Locate the cell with the specified text and output its [X, Y] center coordinate. 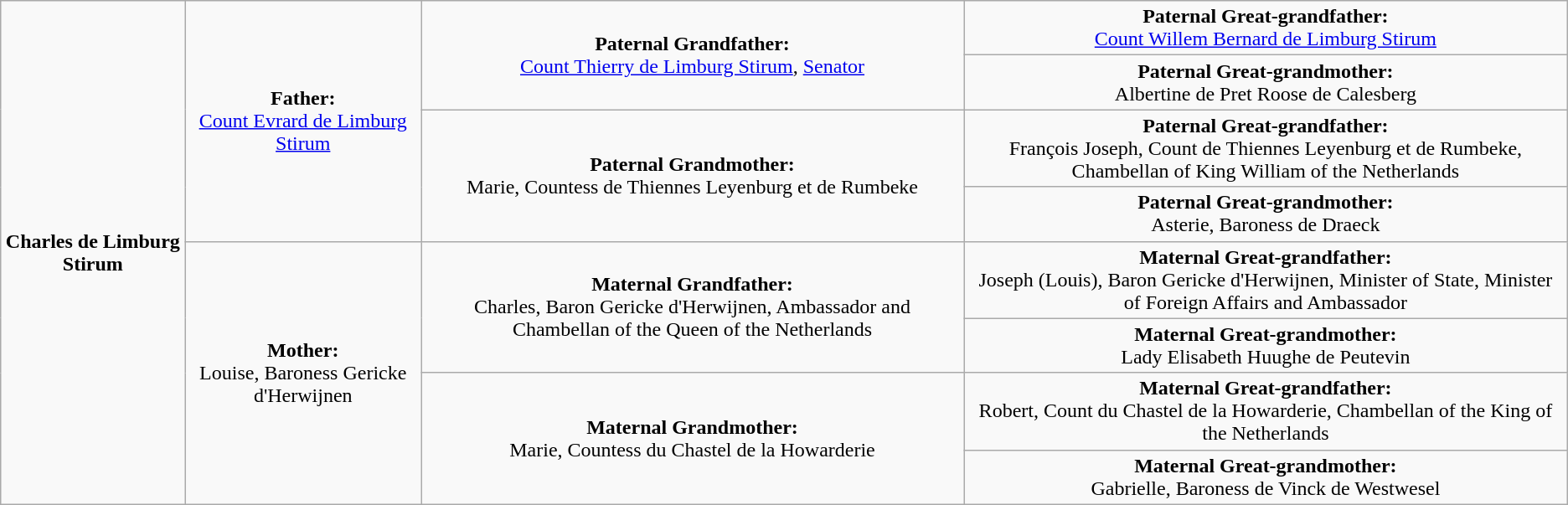
Paternal Great-grandmother: Asterie, Baroness de Draeck [1265, 214]
Paternal Grandfather:Count Thierry de Limburg Stirum, Senator [693, 55]
Paternal Great-grandfather:Count Willem Bernard de Limburg Stirum [1265, 28]
Paternal Great-grandmother:Albertine de Pret Roose de Calesberg [1265, 82]
Paternal Great-grandfather:François Joseph, Count de Thiennes Leyenburg et de Rumbeke, Chambellan of King William of the Netherlands [1265, 148]
Maternal Great-grandmother: Gabrielle, Baroness de Vinck de Westwesel [1265, 477]
Maternal Grandmother: Marie, Countess du Chastel de la Howarderie [693, 439]
Father:Count Evrard de Limburg Stirum [303, 121]
Mother: Louise, Baroness Gericke d'Herwijnen [303, 373]
Maternal Great-grandmother: Lady Elisabeth Huughe de Peutevin [1265, 345]
Maternal Great-grandfather: Joseph (Louis), Baron Gericke d'Herwijnen, Minister of State, Minister of Foreign Affairs and Ambassador [1265, 280]
Maternal Great-grandfather: Robert, Count du Chastel de la Howarderie, Chambellan of the King of the Netherlands [1265, 411]
Maternal Grandfather: Charles, Baron Gericke d'Herwijnen, Ambassador and Chambellan of the Queen of the Netherlands [693, 307]
Charles de Limburg Stirum [93, 253]
Paternal Grandmother:Marie, Countess de Thiennes Leyenburg et de Rumbeke [693, 176]
